Capture the cell that displays the provided text and extract its (X, Y) central coordinate. 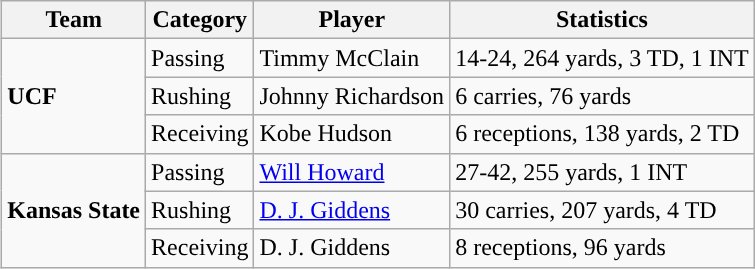
Category (200, 20)
Player (352, 20)
14-24, 264 yards, 3 TD, 1 INT (602, 58)
8 receptions, 96 yards (602, 248)
Will Howard (352, 172)
27-42, 255 yards, 1 INT (602, 172)
UCF (74, 96)
6 carries, 76 yards (602, 96)
Statistics (602, 20)
Johnny Richardson (352, 96)
30 carries, 207 yards, 4 TD (602, 210)
6 receptions, 138 yards, 2 TD (602, 134)
Team (74, 20)
Kobe Hudson (352, 134)
Timmy McClain (352, 58)
Kansas State (74, 210)
